Detect which cell encompasses the target text, then output its [x, y] center coordinate. 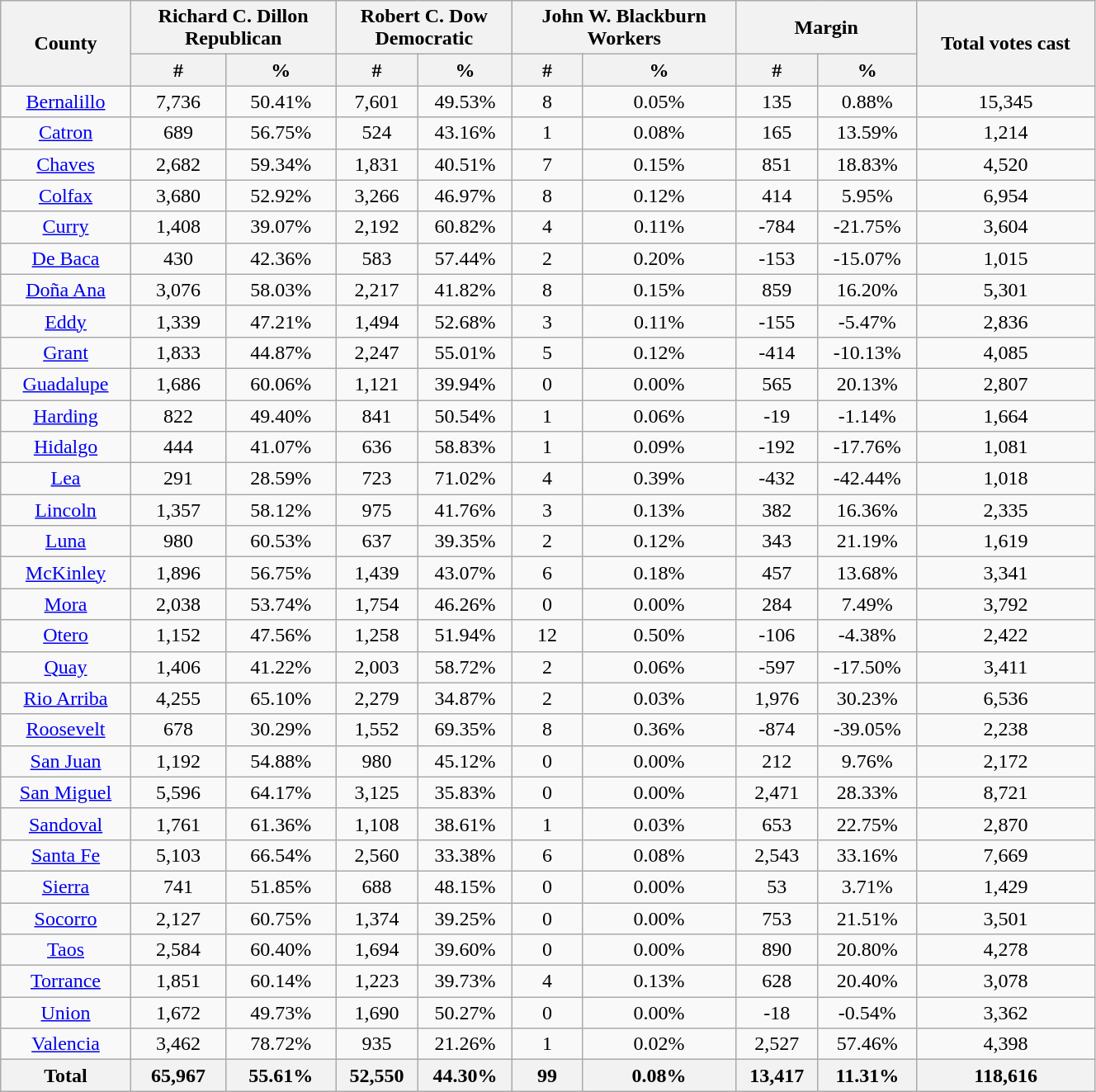
688 [376, 886]
5,103 [178, 855]
1,664 [1006, 415]
6,536 [1006, 698]
444 [178, 447]
Total votes cast [1006, 43]
1,374 [376, 919]
935 [376, 1044]
69.35% [465, 730]
28.59% [281, 479]
Taos [66, 950]
28.33% [867, 792]
1,761 [178, 824]
Valencia [66, 1044]
2,422 [1006, 636]
44.87% [281, 352]
58.72% [465, 667]
Guadalupe [66, 384]
13,417 [777, 1075]
9.76% [867, 761]
11.31% [867, 1075]
13.68% [867, 573]
2,192 [376, 227]
1,429 [1006, 886]
165 [777, 133]
38.61% [465, 824]
1,406 [178, 667]
60.06% [281, 384]
65.10% [281, 698]
39.35% [465, 541]
2,870 [1006, 824]
58.03% [281, 290]
-42.44% [867, 479]
2,038 [178, 604]
-414 [777, 352]
2,836 [1006, 321]
118,616 [1006, 1075]
16.20% [867, 290]
3,125 [376, 792]
343 [777, 541]
15,345 [1006, 102]
Union [66, 1013]
Mora [66, 604]
-4.38% [867, 636]
4,520 [1006, 164]
0.18% [659, 573]
61.36% [281, 824]
1,694 [376, 950]
51.94% [465, 636]
66.54% [281, 855]
52,550 [376, 1075]
1,015 [1006, 258]
53.74% [281, 604]
41.07% [281, 447]
3,076 [178, 290]
49.40% [281, 415]
1,439 [376, 573]
890 [777, 950]
Luna [66, 541]
16.36% [867, 510]
47.56% [281, 636]
1,339 [178, 321]
4,278 [1006, 950]
-1.14% [867, 415]
-155 [777, 321]
284 [777, 604]
71.02% [465, 479]
Doña Ana [66, 290]
0.20% [659, 258]
13.59% [867, 133]
4,398 [1006, 1044]
1,552 [376, 730]
1,976 [777, 698]
8,721 [1006, 792]
1,223 [376, 981]
0.50% [659, 636]
43.07% [465, 573]
65,967 [178, 1075]
-5.47% [867, 321]
689 [178, 133]
1,851 [178, 981]
48.15% [465, 886]
78.72% [281, 1044]
1,214 [1006, 133]
39.07% [281, 227]
7,601 [376, 102]
1,408 [178, 227]
Torrance [66, 981]
851 [777, 164]
Quay [66, 667]
7 [548, 164]
39.73% [465, 981]
1,754 [376, 604]
18.83% [867, 164]
55.01% [465, 352]
McKinley [66, 573]
2,335 [1006, 510]
5 [548, 352]
21.26% [465, 1044]
60.82% [465, 227]
54.88% [281, 761]
565 [777, 384]
1,081 [1006, 447]
822 [178, 415]
2,238 [1006, 730]
2,543 [777, 855]
Lea [66, 479]
20.40% [867, 981]
Sandoval [66, 824]
1,258 [376, 636]
Margin [827, 28]
6,954 [1006, 196]
12 [548, 636]
49.53% [465, 102]
2,584 [178, 950]
1,357 [178, 510]
Richard C. DillonRepublican [233, 28]
741 [178, 886]
723 [376, 479]
-432 [777, 479]
39.25% [465, 919]
Lincoln [66, 510]
22.75% [867, 824]
40.51% [465, 164]
Socorro [66, 919]
Roosevelt [66, 730]
33.16% [867, 855]
Eddy [66, 321]
-15.07% [867, 258]
1,833 [178, 352]
1,018 [1006, 479]
64.17% [281, 792]
2,003 [376, 667]
58.83% [465, 447]
7,736 [178, 102]
-784 [777, 227]
John W. BlackburnWorkers [624, 28]
653 [777, 824]
2,247 [376, 352]
-153 [777, 258]
0.02% [659, 1044]
4,255 [178, 698]
30.23% [867, 698]
County [66, 43]
2,527 [777, 1044]
583 [376, 258]
52.92% [281, 196]
60.53% [281, 541]
60.75% [281, 919]
Total [66, 1075]
San Juan [66, 761]
30.29% [281, 730]
4,085 [1006, 352]
Bernalillo [66, 102]
Sierra [66, 886]
5.95% [867, 196]
99 [548, 1075]
Harding [66, 415]
5,301 [1006, 290]
2,127 [178, 919]
50.41% [281, 102]
20.13% [867, 384]
382 [777, 510]
53 [777, 886]
43.16% [465, 133]
3.71% [867, 886]
-106 [777, 636]
212 [777, 761]
1,690 [376, 1013]
457 [777, 573]
-21.75% [867, 227]
-39.05% [867, 730]
34.87% [465, 698]
-0.54% [867, 1013]
524 [376, 133]
3,680 [178, 196]
0.88% [867, 102]
21.19% [867, 541]
628 [777, 981]
678 [178, 730]
-10.13% [867, 352]
Catron [66, 133]
0.36% [659, 730]
59.34% [281, 164]
3,362 [1006, 1013]
2,560 [376, 855]
-874 [777, 730]
58.12% [281, 510]
2,172 [1006, 761]
60.14% [281, 981]
3,501 [1006, 919]
-192 [777, 447]
Otero [66, 636]
430 [178, 258]
1,619 [1006, 541]
51.85% [281, 886]
Hidalgo [66, 447]
41.76% [465, 510]
1,108 [376, 824]
Grant [66, 352]
Colfax [66, 196]
1,896 [178, 573]
-597 [777, 667]
45.12% [465, 761]
50.27% [465, 1013]
57.46% [867, 1044]
33.38% [465, 855]
42.36% [281, 258]
3,792 [1006, 604]
50.54% [465, 415]
47.21% [281, 321]
39.60% [465, 950]
841 [376, 415]
-19 [777, 415]
636 [376, 447]
Curry [66, 227]
San Miguel [66, 792]
1,494 [376, 321]
7,669 [1006, 855]
Robert C. DowDemocratic [424, 28]
2,471 [777, 792]
2,682 [178, 164]
1,152 [178, 636]
-17.76% [867, 447]
46.26% [465, 604]
414 [777, 196]
975 [376, 510]
5,596 [178, 792]
52.68% [465, 321]
291 [178, 479]
3,266 [376, 196]
1,686 [178, 384]
2,279 [376, 698]
39.94% [465, 384]
De Baca [66, 258]
637 [376, 541]
46.97% [465, 196]
2,217 [376, 290]
41.22% [281, 667]
35.83% [465, 792]
44.30% [465, 1075]
60.40% [281, 950]
20.80% [867, 950]
57.44% [465, 258]
859 [777, 290]
0.09% [659, 447]
1,192 [178, 761]
Chaves [66, 164]
3,341 [1006, 573]
Rio Arriba [66, 698]
49.73% [281, 1013]
0.39% [659, 479]
0.05% [659, 102]
41.82% [465, 290]
753 [777, 919]
55.61% [281, 1075]
-18 [777, 1013]
-17.50% [867, 667]
135 [777, 102]
1,121 [376, 384]
3,462 [178, 1044]
3,411 [1006, 667]
1,831 [376, 164]
2,807 [1006, 384]
1,672 [178, 1013]
7.49% [867, 604]
3,604 [1006, 227]
21.51% [867, 919]
3,078 [1006, 981]
Santa Fe [66, 855]
